Output the (X, Y) coordinate of the center of the cell containing the given text.  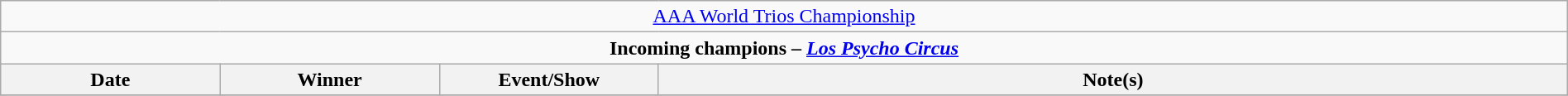
AAA World Trios Championship (784, 17)
Note(s) (1113, 79)
Event/Show (549, 79)
Winner (329, 79)
Date (111, 79)
Incoming champions – Los Psycho Circus (784, 48)
